Detect which cell encompasses the target text, then output its [X, Y] center coordinate. 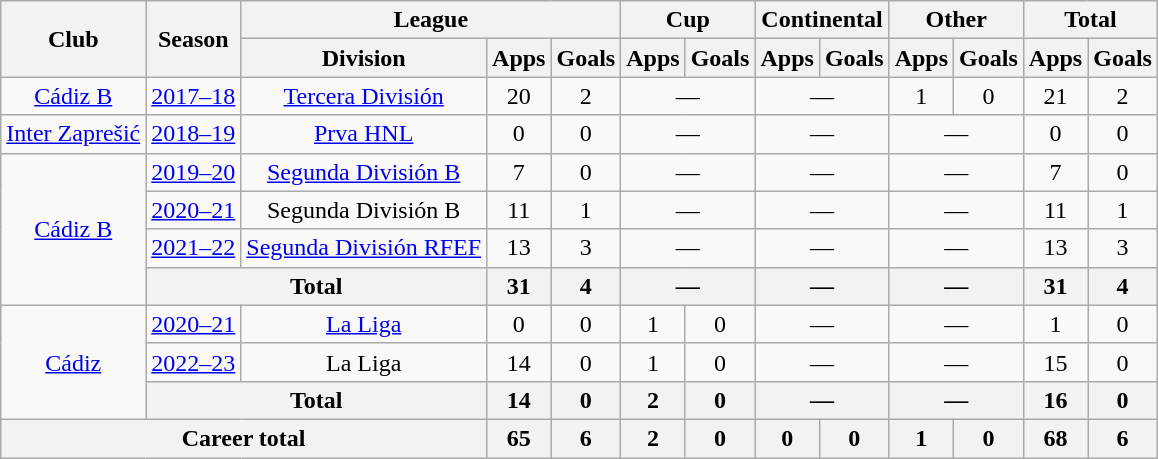
Segunda División RFEF [364, 248]
Prva HNL [364, 134]
2018–19 [194, 134]
Inter Zaprešić [74, 134]
68 [1055, 438]
15 [1055, 362]
16 [1055, 400]
65 [519, 438]
Club [74, 39]
21 [1055, 96]
2019–20 [194, 172]
Other [956, 20]
2021–22 [194, 248]
20 [519, 96]
Division [364, 58]
Season [194, 39]
2022–23 [194, 362]
Tercera División [364, 96]
Cádiz [74, 362]
2017–18 [194, 96]
Cup [688, 20]
Continental [822, 20]
Career total [244, 438]
League [431, 20]
